Extract the (X, Y) coordinate from the center of the cell holding the provided text.  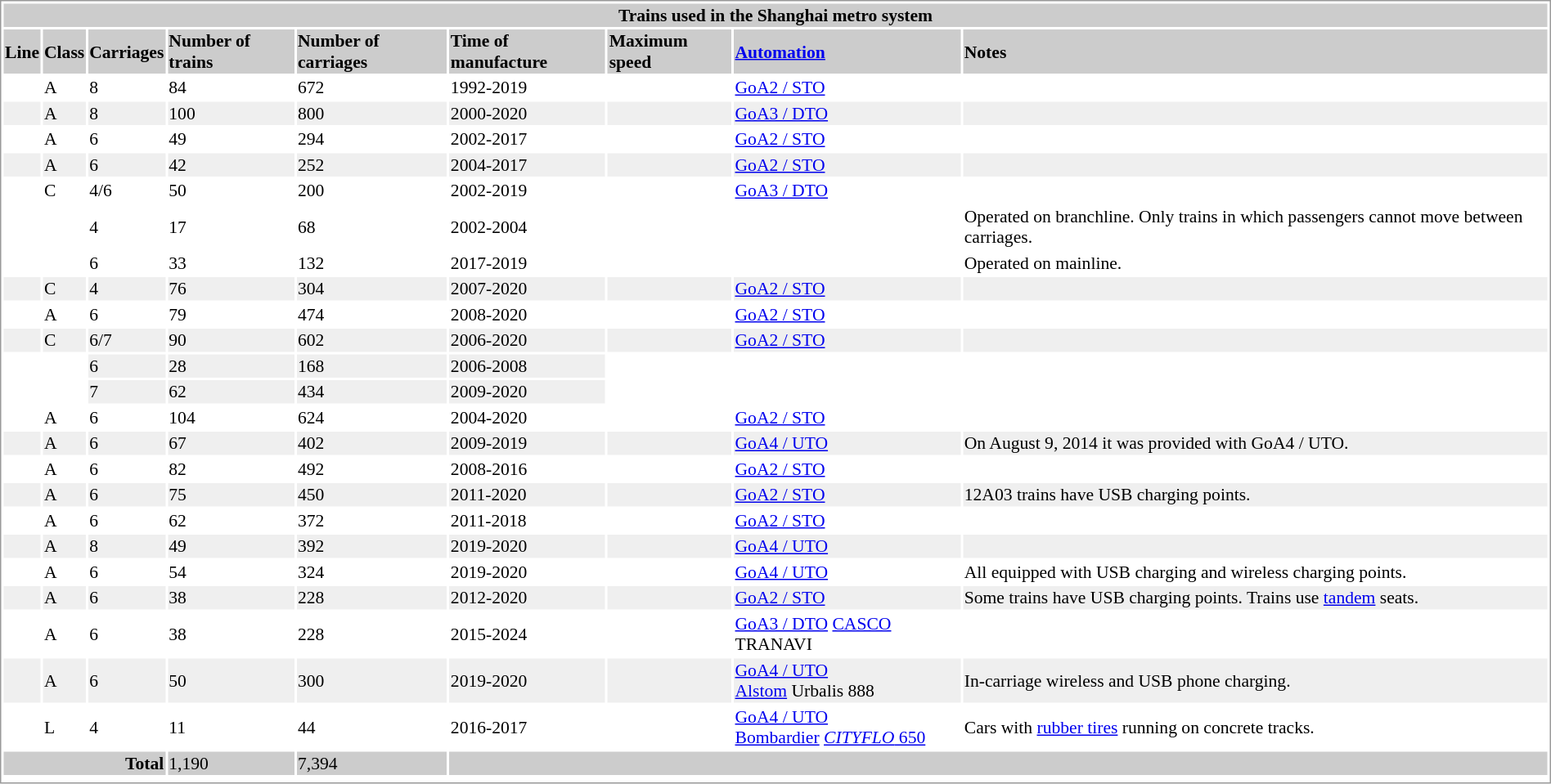
2006-2008 (527, 366)
2009-2019 (527, 443)
17 (231, 226)
84 (231, 87)
Operated on mainline. (1255, 263)
Carriages (127, 52)
76 (231, 289)
Some trains have USB charging points. Trains use tandem seats. (1255, 598)
2012-2020 (527, 598)
GoA4 / UTO Bombardier CITYFLO 650 (847, 727)
4/6 (127, 190)
In-carriage wireless and USB phone charging. (1255, 681)
Trains used in the Shanghai metro system (775, 15)
82 (231, 469)
Class (64, 52)
Maximum speed (669, 52)
450 (372, 495)
Number of trains (231, 52)
Operated on branchline. Only trains in which passengers cannot move between carriages. (1255, 226)
2015-2024 (527, 634)
800 (372, 113)
On August 9, 2014 it was provided with GoA4 / UTO. (1255, 443)
104 (231, 417)
300 (372, 681)
100 (231, 113)
2002-2019 (527, 190)
42 (231, 165)
168 (372, 366)
200 (372, 190)
Number of carriages (372, 52)
324 (372, 572)
67 (231, 443)
492 (372, 469)
372 (372, 520)
2009-2020 (527, 392)
Automation (847, 52)
2011-2020 (527, 495)
2004-2017 (527, 165)
12A03 trains have USB charging points. (1255, 495)
2006-2020 (527, 340)
2000-2020 (527, 113)
2002-2017 (527, 139)
7 (127, 392)
GoA4 / UTO Alstom Urbalis 888 (847, 681)
L (64, 727)
1,190 (231, 764)
Time of manufacture (527, 52)
2004-2020 (527, 417)
602 (372, 340)
624 (372, 417)
11 (231, 727)
6/7 (127, 340)
Total (83, 764)
68 (372, 226)
2016-2017 (527, 727)
294 (372, 139)
402 (372, 443)
Line (21, 52)
79 (231, 314)
90 (231, 340)
2008-2016 (527, 469)
33 (231, 263)
2008-2020 (527, 314)
2002-2004 (527, 226)
672 (372, 87)
304 (372, 289)
2017-2019 (527, 263)
392 (372, 546)
2011-2018 (527, 520)
252 (372, 165)
1992-2019 (527, 87)
54 (231, 572)
28 (231, 366)
474 (372, 314)
Cars with rubber tires running on concrete tracks. (1255, 727)
7,394 (372, 764)
434 (372, 392)
All equipped with USB charging and wireless charging points. (1255, 572)
Notes (1255, 52)
44 (372, 727)
GoA3 / DTO CASCO TRANAVI (847, 634)
2007-2020 (527, 289)
75 (231, 495)
132 (372, 263)
